Scan for the cell matching the given text and deliver its [x, y] coordinate at center. 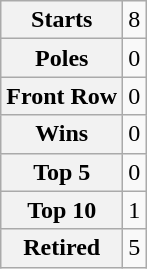
Retired [62, 248]
5 [134, 248]
Wins [62, 134]
Top 5 [62, 172]
Poles [62, 58]
Top 10 [62, 210]
Starts [62, 20]
8 [134, 20]
Front Row [62, 96]
1 [134, 210]
